From the cell containing the given text, extract its center point as (x, y) coordinate. 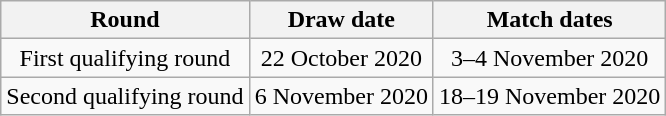
Round (125, 20)
18–19 November 2020 (549, 96)
6 November 2020 (341, 96)
3–4 November 2020 (549, 58)
Draw date (341, 20)
Second qualifying round (125, 96)
22 October 2020 (341, 58)
First qualifying round (125, 58)
Match dates (549, 20)
